Identify which cell holds the provided text, then report its (x, y) central coordinate. 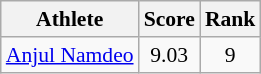
Score (170, 19)
9.03 (170, 55)
Rank (230, 19)
9 (230, 55)
Athlete (70, 19)
Anjul Namdeo (70, 55)
